From the cell containing the given text, extract its center point as (X, Y) coordinate. 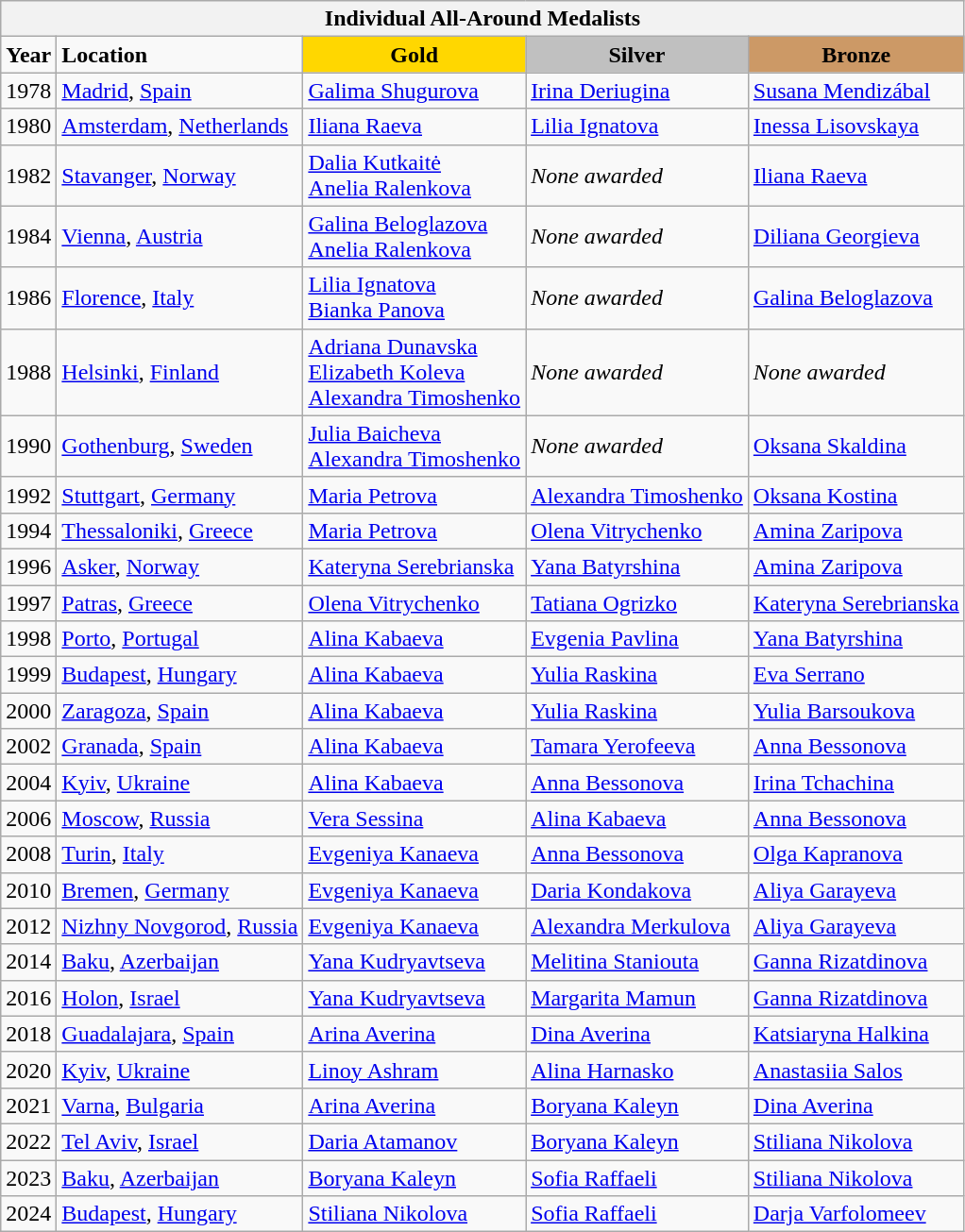
2024 (28, 1214)
Olga Kapranova (855, 854)
Granada, Spain (179, 747)
Stuttgart, Germany (179, 495)
Tatiana Ogrizko (637, 603)
Varna, Bulgaria (179, 1105)
Alexandra Timoshenko (637, 495)
Porto, Portugal (179, 639)
Year (28, 55)
Tamara Yerofeeva (637, 747)
Melitina Staniouta (637, 962)
Asker, Norway (179, 566)
1988 (28, 372)
2000 (28, 711)
Thessaloniki, Greece (179, 531)
Anastasiia Salos (855, 1070)
Madrid, Spain (179, 91)
Gold (415, 55)
Inessa Lisovskaya (855, 127)
Bremen, Germany (179, 890)
Stavanger, Norway (179, 176)
2021 (28, 1105)
Silver (637, 55)
1986 (28, 298)
Bronze (855, 55)
Daria Atamanov (415, 1141)
Alina Harnasko (637, 1070)
1980 (28, 127)
2022 (28, 1141)
Galina Beloglazova (855, 298)
Darja Varfolomeev (855, 1214)
2006 (28, 819)
Diliana Georgieva (855, 236)
Yulia Barsoukova (855, 711)
Patras, Greece (179, 603)
Helsinki, Finland (179, 372)
2023 (28, 1177)
Vienna, Austria (179, 236)
Galima Shugurova (415, 91)
Julia Baicheva Alexandra Timoshenko (415, 446)
1978 (28, 91)
Florence, Italy (179, 298)
1999 (28, 675)
2010 (28, 890)
Turin, Italy (179, 854)
Nizhny Novgorod, Russia (179, 926)
Daria Kondakova (637, 890)
2020 (28, 1070)
Irina Deriugina (637, 91)
2004 (28, 783)
Oksana Kostina (855, 495)
Alexandra Merkulova (637, 926)
Dalia Kutkaitė Anelia Ralenkova (415, 176)
2012 (28, 926)
Lilia Ignatova (637, 127)
1997 (28, 603)
Eva Serrano (855, 675)
Gothenburg, Sweden (179, 446)
Zaragoza, Spain (179, 711)
Oksana Skaldina (855, 446)
Galina Beloglazova Anelia Ralenkova (415, 236)
Margarita Mamun (637, 998)
Katsiaryna Halkina (855, 1034)
Individual All-Around Medalists (483, 19)
2008 (28, 854)
2018 (28, 1034)
Holon, Israel (179, 998)
2016 (28, 998)
1994 (28, 531)
Location (179, 55)
Lilia Ignatova Bianka Panova (415, 298)
1998 (28, 639)
2002 (28, 747)
Vera Sessina (415, 819)
1984 (28, 236)
1982 (28, 176)
2014 (28, 962)
Adriana Dunavska Elizabeth Koleva Alexandra Timoshenko (415, 372)
Linoy Ashram (415, 1070)
Moscow, Russia (179, 819)
Susana Mendizábal (855, 91)
1996 (28, 566)
Irina Tchachina (855, 783)
Amsterdam, Netherlands (179, 127)
Evgenia Pavlina (637, 639)
1990 (28, 446)
Tel Aviv, Israel (179, 1141)
1992 (28, 495)
Guadalajara, Spain (179, 1034)
